Return (x, y) of the center of cell containing provided text 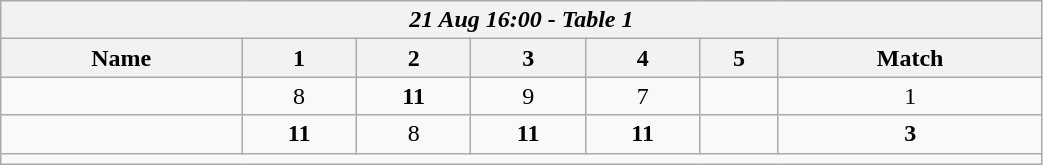
7 (642, 96)
4 (642, 58)
5 (739, 58)
9 (528, 96)
21 Aug 16:00 - Table 1 (522, 20)
2 (414, 58)
Match (910, 58)
Name (122, 58)
